Determine the [X, Y] coordinate at the center of the cell enclosing the given text.  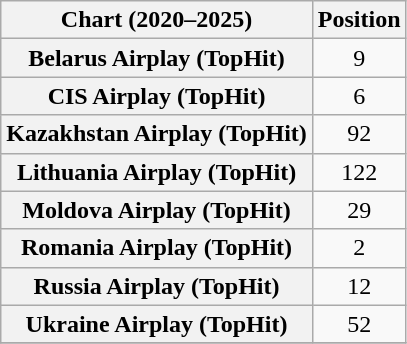
2 [359, 248]
Ukraine Airplay (TopHit) [157, 324]
52 [359, 324]
Kazakhstan Airplay (TopHit) [157, 134]
Moldova Airplay (TopHit) [157, 210]
9 [359, 58]
Russia Airplay (TopHit) [157, 286]
29 [359, 210]
Chart (2020–2025) [157, 20]
Romania Airplay (TopHit) [157, 248]
CIS Airplay (TopHit) [157, 96]
122 [359, 172]
92 [359, 134]
6 [359, 96]
Lithuania Airplay (TopHit) [157, 172]
Belarus Airplay (TopHit) [157, 58]
12 [359, 286]
Position [359, 20]
